Scan for the cell matching the given text and deliver its (X, Y) coordinate at center. 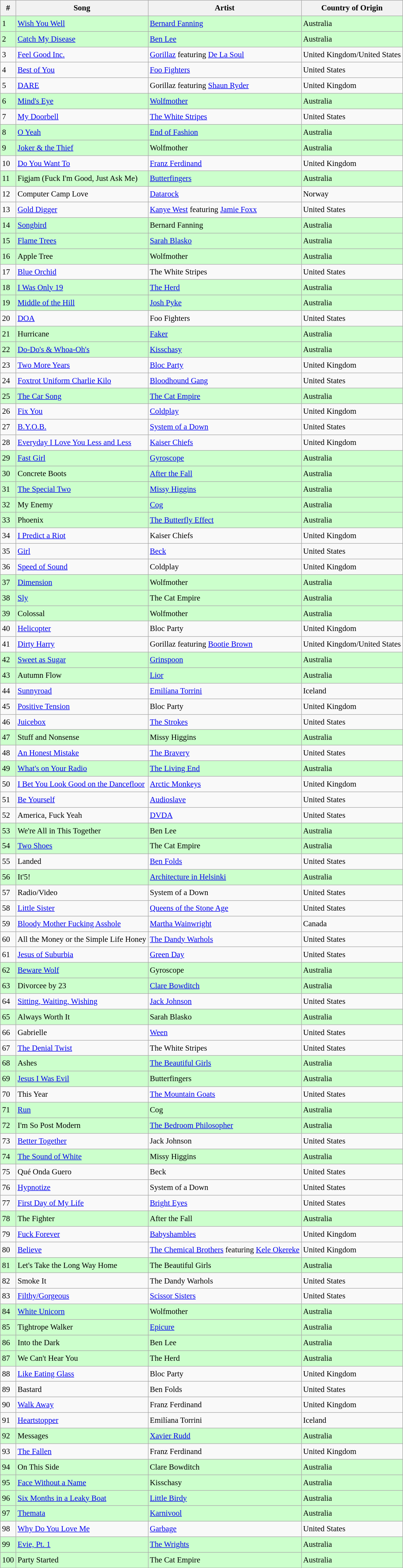
32 (8, 505)
92 (8, 1436)
Let's Take the Long Way Home (82, 1265)
76 (8, 1188)
98 (8, 1529)
49 (8, 769)
60 (8, 939)
47 (8, 737)
Landed (82, 861)
Believe (82, 1250)
8 (8, 132)
73 (8, 1141)
Helicopter (82, 629)
On This Side (82, 1467)
Jesus I Was Evil (82, 1079)
We Can't Hear You (82, 1358)
40 (8, 629)
71 (8, 1110)
Two More Years (82, 365)
3 (8, 55)
22 (8, 349)
65 (8, 1017)
82 (8, 1281)
White Unicorn (82, 1312)
38 (8, 598)
27 (8, 427)
Gorillaz featuring Bootie Brown (225, 645)
The Special Two (82, 489)
Martha Wainwright (225, 924)
Bloody Mother Fucking Asshole (82, 924)
79 (8, 1234)
Radio/Video (82, 893)
39 (8, 613)
Green Day (225, 955)
Like Eating Glass (82, 1374)
Sunnyroad (82, 691)
Hurricane (82, 334)
Do-Do's & Whoa-Oh's (82, 349)
Two Shoes (82, 846)
Garbage (225, 1529)
86 (8, 1343)
87 (8, 1358)
Epicure (225, 1327)
# (8, 8)
99 (8, 1545)
Ashes (82, 1064)
Feel Good Inc. (82, 55)
I Bet You Look Good on the Dancefloor (82, 784)
74 (8, 1157)
O Yeah (82, 132)
Autumn Flow (82, 676)
Positive Tension (82, 706)
81 (8, 1265)
The Butterfly Effect (225, 520)
First Day of My Life (82, 1203)
25 (8, 396)
90 (8, 1405)
36 (8, 567)
Audioslave (225, 800)
Arctic Monkeys (225, 784)
Bastard (82, 1390)
Josh Pyke (225, 303)
All the Money or the Simple Life Honey (82, 939)
Grinspoon (225, 660)
7 (8, 116)
Datarock (225, 194)
Flame Trees (82, 241)
The Chemical Brothers featuring Kele Okereke (225, 1250)
Speed of Sound (82, 567)
Girl (82, 552)
91 (8, 1421)
14 (8, 225)
15 (8, 241)
Gold Digger (82, 210)
Phoenix (82, 520)
83 (8, 1296)
95 (8, 1482)
The Mountain Goats (225, 1094)
An Honest Mistake (82, 753)
Catch My Disease (82, 40)
Songbird (82, 225)
Little Birdy (225, 1498)
DOA (82, 319)
Best of You (82, 70)
Always Worth It (82, 1017)
Karnivool (225, 1514)
45 (8, 706)
34 (8, 536)
2 (8, 40)
63 (8, 986)
Architecture in Helsinki (225, 877)
54 (8, 846)
The Bedroom Philosopher (225, 1125)
85 (8, 1327)
37 (8, 582)
66 (8, 1033)
Sweet as Sugar (82, 660)
Six Months in a Leaky Boat (82, 1498)
56 (8, 877)
35 (8, 552)
Qué Onda Guero (82, 1172)
Fast Girl (82, 458)
Tightrope Walker (82, 1327)
Song (82, 8)
50 (8, 784)
57 (8, 893)
The Denial Twist (82, 1048)
19 (8, 303)
31 (8, 489)
17 (8, 272)
Scissor Sisters (225, 1296)
The Bravery (225, 753)
Mind's Eye (82, 101)
Run (82, 1110)
Wish You Well (82, 24)
Fix You (82, 412)
Canada (352, 924)
Stuff and Nonsense (82, 737)
52 (8, 815)
78 (8, 1218)
Babyshambles (225, 1234)
This Year (82, 1094)
20 (8, 319)
Themata (82, 1514)
Lior (225, 676)
Messages (82, 1436)
80 (8, 1250)
4 (8, 70)
97 (8, 1514)
Gorillaz featuring De La Soul (225, 55)
84 (8, 1312)
I Predict a Riot (82, 536)
Gabrielle (82, 1033)
70 (8, 1094)
Blue Orchid (82, 272)
I Was Only 19 (82, 288)
My Doorbell (82, 116)
Sly (82, 598)
68 (8, 1064)
Be Yourself (82, 800)
23 (8, 365)
Fuck Forever (82, 1234)
I'm So Post Modern (82, 1125)
28 (8, 443)
Jesus of Suburbia (82, 955)
88 (8, 1374)
29 (8, 458)
16 (8, 256)
46 (8, 722)
Better Together (82, 1141)
Smoke It (82, 1281)
Beware Wolf (82, 970)
59 (8, 924)
Kanye West featuring Jamie Foxx (225, 210)
Figjam (Fuck I'm Good, Just Ask Me) (82, 179)
Evie, Pt. 1 (82, 1545)
Party Started (82, 1560)
Walk Away (82, 1405)
Into the Dark (82, 1343)
30 (8, 474)
5 (8, 86)
Norway (352, 194)
The Car Song (82, 396)
1 (8, 24)
Dirty Harry (82, 645)
The Sound of White (82, 1157)
B.Y.O.B. (82, 427)
58 (8, 909)
Bloodhound Gang (225, 380)
69 (8, 1079)
51 (8, 800)
Foxtrot Uniform Charlie Kilo (82, 380)
24 (8, 380)
33 (8, 520)
53 (8, 831)
Country of Origin (352, 8)
Colossal (82, 613)
44 (8, 691)
Everyday I Love You Less and Less (82, 443)
77 (8, 1203)
Gorillaz featuring Shaun Ryder (225, 86)
Computer Camp Love (82, 194)
The Living End (225, 769)
13 (8, 210)
The Fighter (82, 1218)
100 (8, 1560)
End of Fashion (225, 132)
Joker & the Thief (82, 148)
Ween (225, 1033)
Heartstopper (82, 1421)
26 (8, 412)
67 (8, 1048)
DVDA (225, 815)
The Strokes (225, 722)
America, Fuck Yeah (82, 815)
75 (8, 1172)
It'5! (82, 877)
64 (8, 1001)
Little Sister (82, 909)
Hypnotize (82, 1188)
93 (8, 1451)
48 (8, 753)
Sitting, Waiting, Wishing (82, 1001)
43 (8, 676)
My Enemy (82, 505)
Bright Eyes (225, 1203)
Queens of the Stone Age (225, 909)
94 (8, 1467)
21 (8, 334)
Filthy/Gorgeous (82, 1296)
Apple Tree (82, 256)
Middle of the Hill (82, 303)
89 (8, 1390)
41 (8, 645)
Concrete Boots (82, 474)
Xavier Rudd (225, 1436)
96 (8, 1498)
11 (8, 179)
61 (8, 955)
Face Without a Name (82, 1482)
12 (8, 194)
9 (8, 148)
6 (8, 101)
55 (8, 861)
Why Do You Love Me (82, 1529)
18 (8, 288)
10 (8, 164)
Do You Want To (82, 164)
Artist (225, 8)
The Fallen (82, 1451)
The Wrights (225, 1545)
Faker (225, 334)
42 (8, 660)
What's on Your Radio (82, 769)
Dimension (82, 582)
Divorcee by 23 (82, 986)
DARE (82, 86)
Juicebox (82, 722)
62 (8, 970)
72 (8, 1125)
We're All in This Together (82, 831)
